Extract the (x, y) coordinate from the center of the cell holding the provided text.  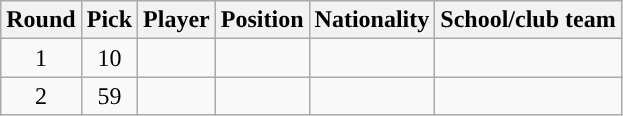
Nationality (372, 20)
Round (41, 20)
Pick (109, 20)
59 (109, 96)
Player (177, 20)
Position (262, 20)
School/club team (528, 20)
10 (109, 58)
2 (41, 96)
1 (41, 58)
